Output the [X, Y] coordinate of the center of the cell containing the given text.  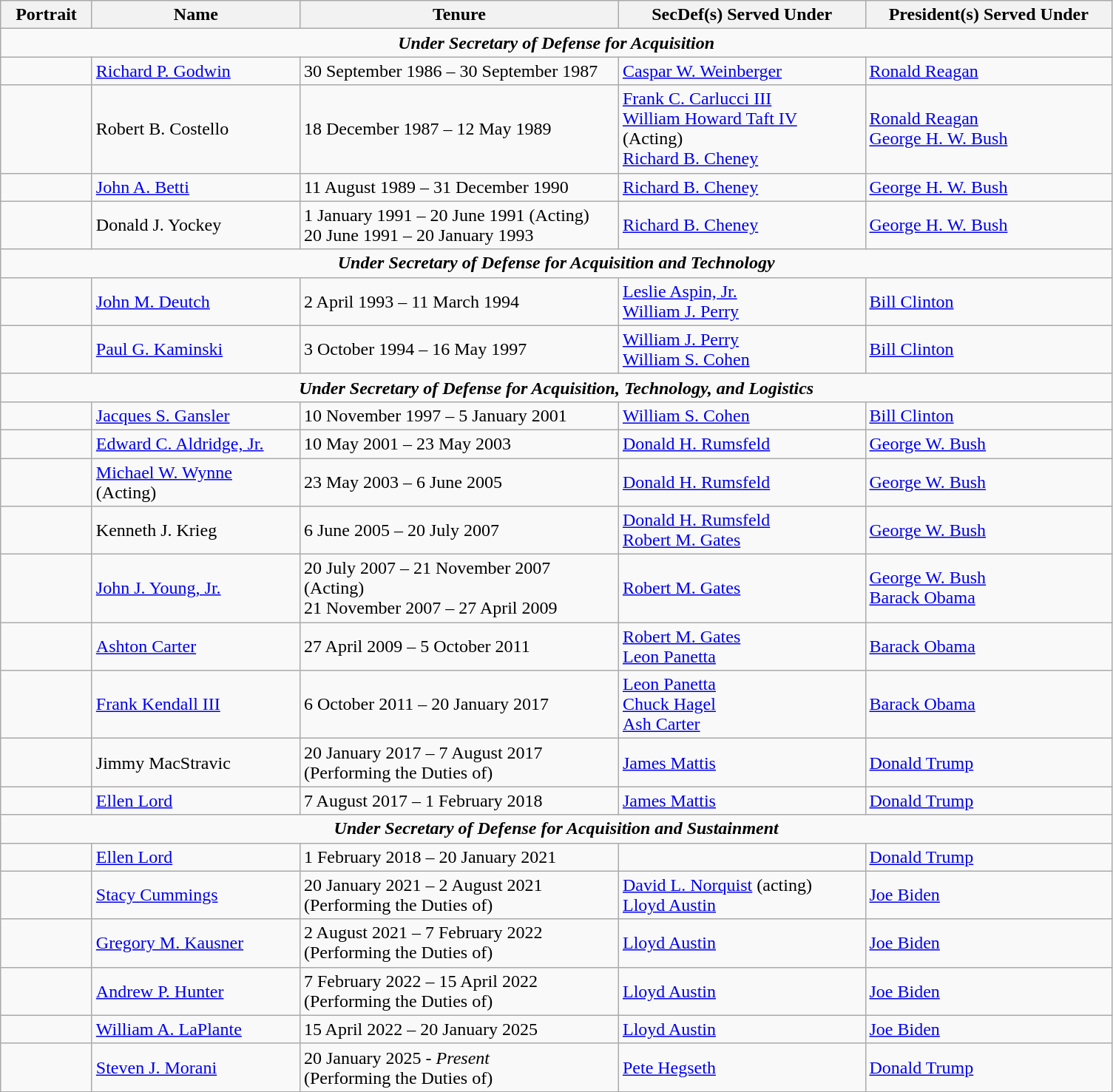
6 October 2011 – 20 January 2017 [459, 705]
Robert B. Costello [195, 129]
Robert M. Gates [742, 589]
10 May 2001 – 23 May 2003 [459, 444]
Under Secretary of Defense for Acquisition [556, 43]
18 December 1987 – 12 May 1989 [459, 129]
Tenure [459, 15]
23 May 2003 – 6 June 2005 [459, 482]
10 November 1997 – 5 January 2001 [459, 416]
Richard P. Godwin [195, 71]
Donald H. Rumsfeld Robert M. Gates [742, 531]
William J. Perry William S. Cohen [742, 349]
6 June 2005 – 20 July 2007 [459, 531]
27 April 2009 – 5 October 2011 [459, 646]
20 July 2007 – 21 November 2007 (Acting) 21 November 2007 – 27 April 2009 [459, 589]
Ronald Reagan George H. W. Bush [989, 129]
11 August 1989 – 31 December 1990 [459, 187]
Under Secretary of Defense for Acquisition and Sustainment [556, 829]
20 January 2017 – 7 August 2017 (Performing the Duties of) [459, 763]
Steven J. Morani [195, 1068]
SecDef(s) Served Under [742, 15]
Frank C. Carlucci III William Howard Taft IV (Acting) Richard B. Cheney [742, 129]
15 April 2022 – 20 January 2025 [459, 1029]
Kenneth J. Krieg [195, 531]
William S. Cohen [742, 416]
7 February 2022 – 15 April 2022(Performing the Duties of) [459, 991]
Paul G. Kaminski [195, 349]
Stacy Cummings [195, 895]
Portrait [47, 15]
Pete Hegseth [742, 1068]
Edward C. Aldridge, Jr. [195, 444]
Frank Kendall III [195, 705]
Name [195, 15]
3 October 1994 – 16 May 1997 [459, 349]
Gregory M. Kausner [195, 943]
Caspar W. Weinberger [742, 71]
20 January 2025 - Present(Performing the Duties of) [459, 1068]
President(s) Served Under [989, 15]
Under Secretary of Defense for Acquisition and Technology [556, 263]
Jacques S. Gansler [195, 416]
Andrew P. Hunter [195, 991]
William A. LaPlante [195, 1029]
Ronald Reagan [989, 71]
John M. Deutch [195, 302]
1 January 1991 – 20 June 1991 (Acting) 20 June 1991 – 20 January 1993 [459, 225]
20 January 2021 – 2 August 2021(Performing the Duties of) [459, 895]
John J. Young, Jr. [195, 589]
George W. Bush Barack Obama [989, 589]
30 September 1986 – 30 September 1987 [459, 71]
John A. Betti [195, 187]
Jimmy MacStravic [195, 763]
7 August 2017 – 1 February 2018 [459, 801]
Ashton Carter [195, 646]
Leslie Aspin, Jr. William J. Perry [742, 302]
Leon Panetta Chuck Hagel Ash Carter [742, 705]
Donald J. Yockey [195, 225]
David L. Norquist (acting)Lloyd Austin [742, 895]
Under Secretary of Defense for Acquisition, Technology, and Logistics [556, 387]
Michael W. Wynne (Acting) [195, 482]
1 February 2018 – 20 January 2021 [459, 857]
Robert M. Gates Leon Panetta [742, 646]
2 April 1993 – 11 March 1994 [459, 302]
2 August 2021 – 7 February 2022(Performing the Duties of) [459, 943]
